For the text-containing cell, return its midpoint in (x, y) coordinate format. 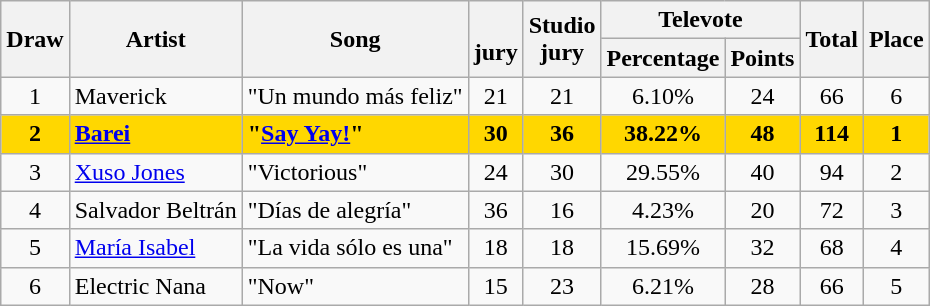
29.55% (663, 172)
16 (562, 210)
68 (832, 248)
Barei (156, 134)
23 (562, 286)
"Victorious" (355, 172)
32 (762, 248)
15.69% (663, 248)
Studiojury (562, 39)
Electric Nana (156, 286)
"Un mundo más feliz" (355, 96)
"Días de alegría" (355, 210)
28 (762, 286)
6.21% (663, 286)
María Isabel (156, 248)
Percentage (663, 58)
jury (496, 39)
6.10% (663, 96)
40 (762, 172)
94 (832, 172)
Artist (156, 39)
72 (832, 210)
114 (832, 134)
Total (832, 39)
Xuso Jones (156, 172)
Salvador Beltrán (156, 210)
"Now" (355, 286)
15 (496, 286)
20 (762, 210)
Draw (35, 39)
Maverick (156, 96)
Song (355, 39)
4.23% (663, 210)
38.22% (663, 134)
Place (896, 39)
48 (762, 134)
"La vida sólo es una" (355, 248)
Points (762, 58)
Televote (700, 20)
"Say Yay!" (355, 134)
